Output the [x, y] coordinate of the center of the cell containing the given text.  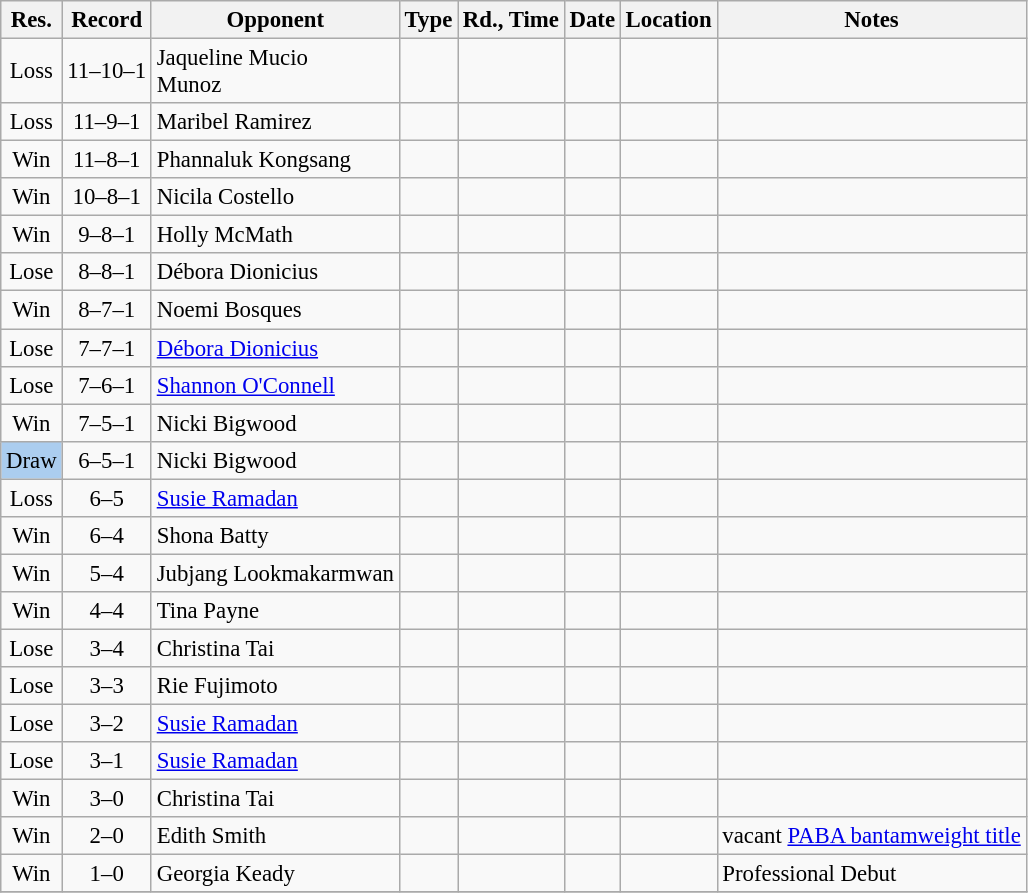
Date [592, 20]
8–7–1 [106, 310]
Jubjang Lookmakarmwan [275, 573]
1–0 [106, 874]
11–9–1 [106, 122]
7–6–1 [106, 385]
2–0 [106, 836]
Rie Fujimoto [275, 686]
6–5–1 [106, 460]
6–4 [106, 536]
3–1 [106, 761]
9–8–1 [106, 235]
Nicila Costello [275, 197]
3–2 [106, 724]
3–4 [106, 648]
Shannon O'Connell [275, 385]
Holly McMath [275, 235]
Draw [32, 460]
4–4 [106, 611]
Tina Payne [275, 611]
Shona Batty [275, 536]
3–0 [106, 799]
Jaqueline MucioMunoz [275, 72]
6–5 [106, 498]
Edith Smith [275, 836]
Notes [872, 20]
7–7–1 [106, 348]
10–8–1 [106, 197]
Maribel Ramirez [275, 122]
Type [428, 20]
3–3 [106, 686]
vacant PABA bantamweight title [872, 836]
11–8–1 [106, 160]
Res. [32, 20]
11–10–1 [106, 72]
Phannaluk Kongsang [275, 160]
Rd., Time [512, 20]
Opponent [275, 20]
Noemi Bosques [275, 310]
5–4 [106, 573]
Professional Debut [872, 874]
Georgia Keady [275, 874]
Location [668, 20]
Record [106, 20]
8–8–1 [106, 273]
7–5–1 [106, 423]
